Identify which cell holds the provided text, then report its [X, Y] central coordinate. 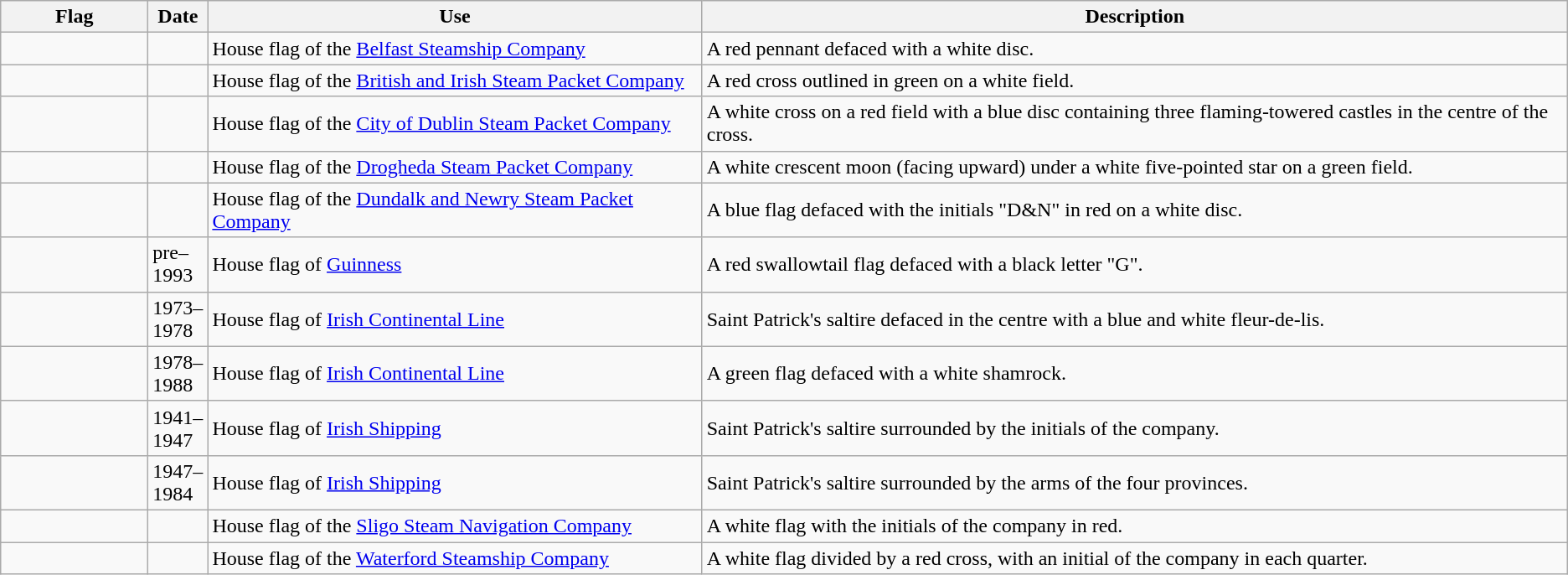
House flag of the Drogheda Steam Packet Company [455, 167]
A white cross on a red field with a blue disc containing three flaming-towered castles in the centre of the cross. [1134, 124]
House flag of the Dundalk and Newry Steam Packet Company [455, 210]
Description [1134, 17]
House flag of the British and Irish Steam Packet Company [455, 80]
pre–1993 [178, 265]
A white flag divided by a red cross, with an initial of the company in each quarter. [1134, 557]
House flag of the Belfast Steamship Company [455, 49]
Saint Patrick's saltire surrounded by the arms of the four provinces. [1134, 483]
1947–1984 [178, 483]
A green flag defaced with a white shamrock. [1134, 374]
A red swallowtail flag defaced with a black letter "G". [1134, 265]
House flag of Guinness [455, 265]
A white flag with the initials of the company in red. [1134, 526]
Saint Patrick's saltire surrounded by the initials of the company. [1134, 427]
House flag of the City of Dublin Steam Packet Company [455, 124]
1973–1978 [178, 319]
A white crescent moon (facing upward) under a white five-pointed star on a green field. [1134, 167]
Date [178, 17]
1941–1947 [178, 427]
A blue flag defaced with the initials "D&N" in red on a white disc. [1134, 210]
A red pennant defaced with a white disc. [1134, 49]
Use [455, 17]
House flag of the Sligo Steam Navigation Company [455, 526]
House flag of the Waterford Steamship Company [455, 557]
Saint Patrick's saltire defaced in the centre with a blue and white fleur-de-lis. [1134, 319]
1978–1988 [178, 374]
A red cross outlined in green on a white field. [1134, 80]
Flag [75, 17]
